Find where the given text appears and provide that cell's center as [x, y] coordinate. 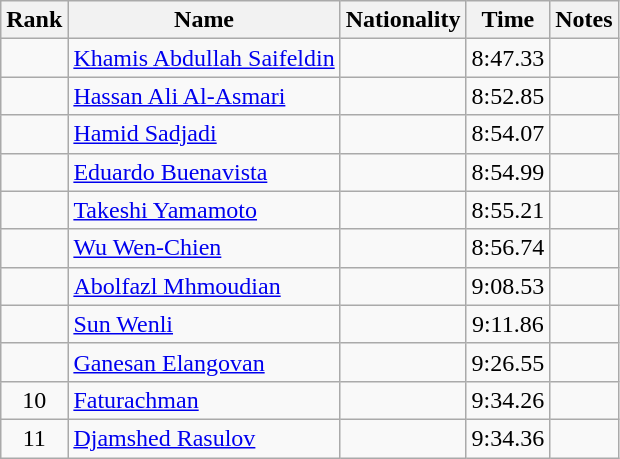
Sun Wenli [204, 324]
11 [34, 438]
8:55.21 [508, 210]
Faturachman [204, 400]
9:26.55 [508, 362]
9:34.26 [508, 400]
Ganesan Elangovan [204, 362]
9:11.86 [508, 324]
Time [508, 20]
Name [204, 20]
8:54.07 [508, 134]
Wu Wen-Chien [204, 248]
Eduardo Buenavista [204, 172]
Rank [34, 20]
Notes [584, 20]
Takeshi Yamamoto [204, 210]
Hamid Sadjadi [204, 134]
8:56.74 [508, 248]
8:47.33 [508, 58]
Nationality [403, 20]
8:54.99 [508, 172]
Abolfazl Mhmoudian [204, 286]
10 [34, 400]
Hassan Ali Al-Asmari [204, 96]
9:08.53 [508, 286]
Khamis Abdullah Saifeldin [204, 58]
Djamshed Rasulov [204, 438]
9:34.36 [508, 438]
8:52.85 [508, 96]
